Identify which cell holds the provided text, then report its (x, y) central coordinate. 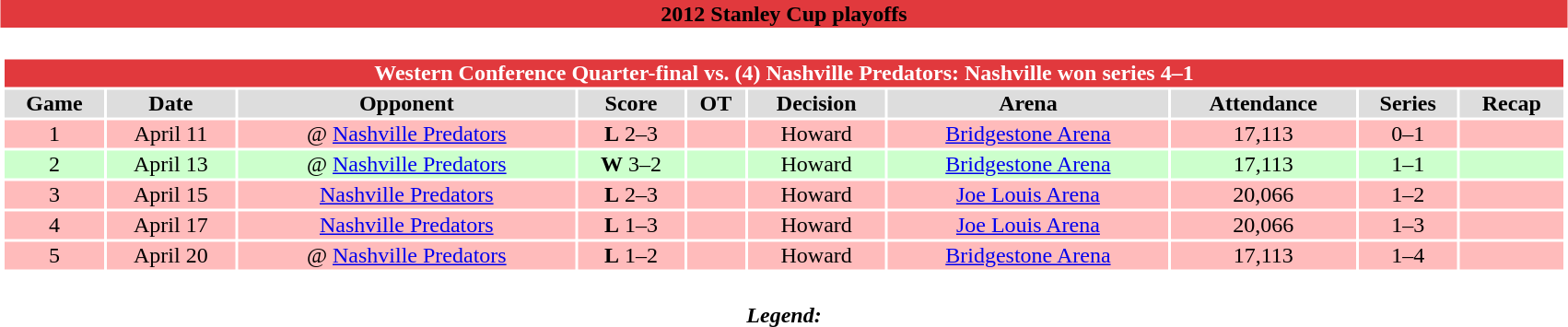
L 1–3 (632, 226)
April 20 (171, 255)
1–1 (1408, 165)
OT (717, 104)
2 (53, 165)
3 (53, 194)
Decision (816, 104)
Series (1408, 104)
April 17 (171, 226)
April 15 (171, 194)
2012 Stanley Cup playoffs (784, 14)
1 (53, 134)
1–4 (1408, 255)
Date (171, 104)
4 (53, 226)
Attendance (1264, 104)
Game (53, 104)
April 13 (171, 165)
Opponent (406, 104)
Western Conference Quarter-final vs. (4) Nashville Predators: Nashville won series 4–1 (783, 73)
April 11 (171, 134)
1–2 (1408, 194)
L 1–2 (632, 255)
W 3–2 (632, 165)
1–3 (1408, 226)
5 (53, 255)
0–1 (1408, 134)
Arena (1028, 104)
Recap (1512, 104)
Score (632, 104)
